Pinpoint the cell where the given text exists, returning its (X, Y) midpoint coordinate. 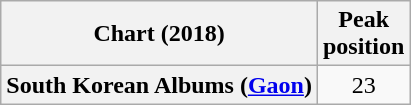
Chart (2018) (160, 34)
23 (363, 85)
South Korean Albums (Gaon) (160, 85)
Peakposition (363, 34)
